Scan for the cell matching the given text and deliver its (x, y) coordinate at center. 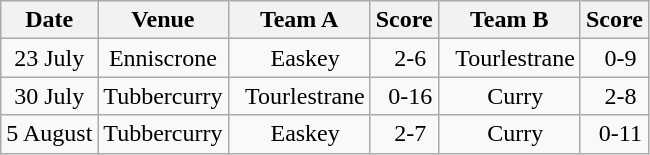
Date (50, 20)
2-6 (404, 58)
Team B (509, 20)
Enniscrone (163, 58)
Team A (299, 20)
2-7 (404, 134)
5 August (50, 134)
30 July (50, 96)
0-16 (404, 96)
0-11 (614, 134)
Venue (163, 20)
23 July (50, 58)
0-9 (614, 58)
2-8 (614, 96)
